Locate the cell with the specified text and output its [x, y] center coordinate. 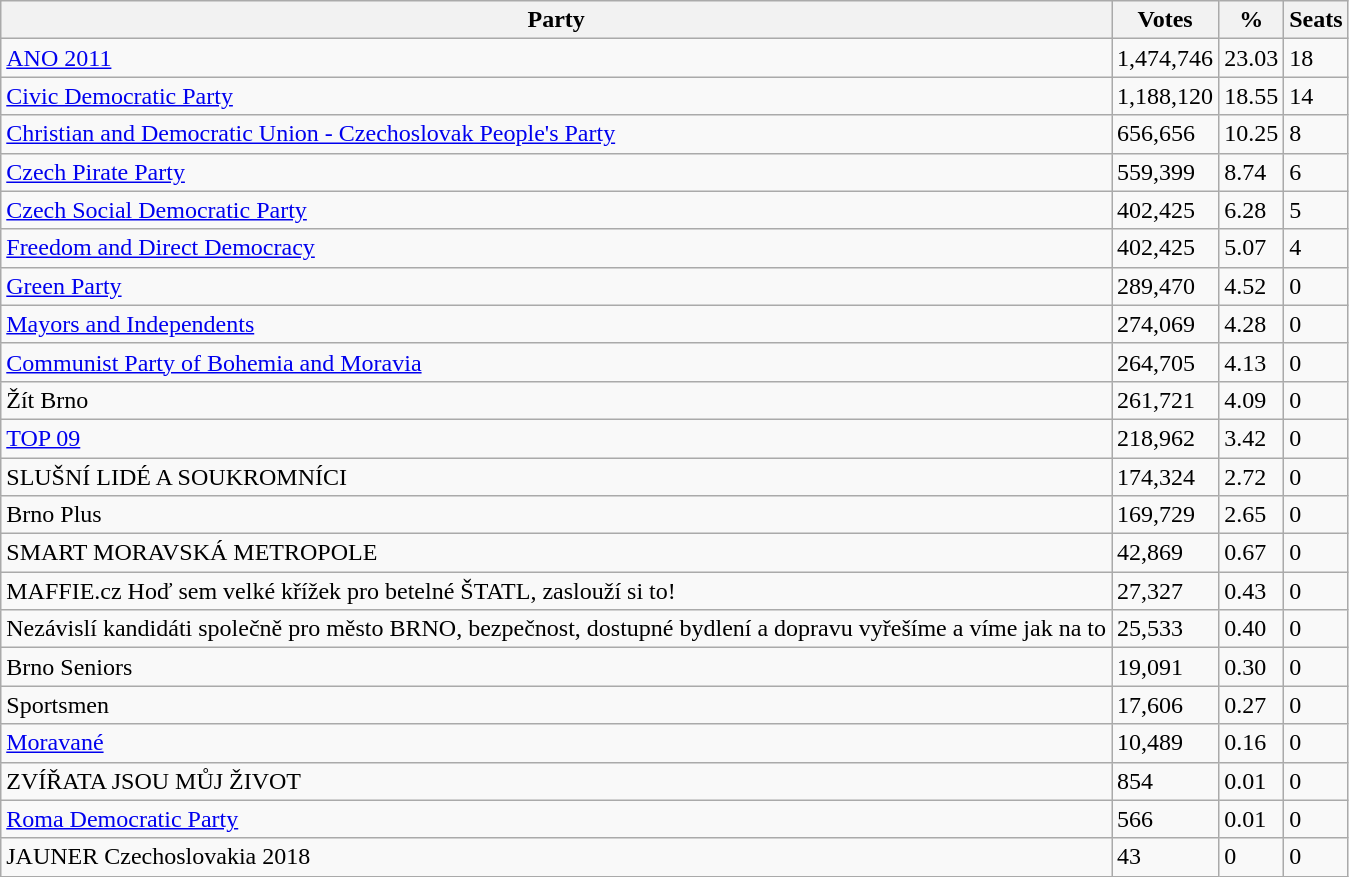
289,470 [1166, 286]
18 [1316, 58]
2.65 [1252, 515]
4.28 [1252, 324]
43 [1166, 857]
0.30 [1252, 667]
Votes [1166, 20]
Czech Social Democratic Party [556, 210]
Brno Seniors [556, 667]
Green Party [556, 286]
8 [1316, 134]
TOP 09 [556, 438]
% [1252, 20]
JAUNER Czechoslovakia 2018 [556, 857]
Christian and Democratic Union - Czechoslovak People's Party [556, 134]
6 [1316, 172]
ZVÍŘATA JSOU MŮJ ŽIVOT [556, 781]
MAFFIE.cz Hoď sem velké křížek pro betelné ŠTATL, zaslouží si to! [556, 591]
14 [1316, 96]
Party [556, 20]
42,869 [1166, 553]
19,091 [1166, 667]
4 [1316, 248]
ANO 2011 [556, 58]
4.52 [1252, 286]
2.72 [1252, 477]
5.07 [1252, 248]
8.74 [1252, 172]
5 [1316, 210]
Roma Democratic Party [556, 819]
Brno Plus [556, 515]
23.03 [1252, 58]
1,188,120 [1166, 96]
25,533 [1166, 629]
Freedom and Direct Democracy [556, 248]
Žít Brno [556, 400]
1,474,746 [1166, 58]
0.40 [1252, 629]
Moravané [556, 743]
27,327 [1166, 591]
10,489 [1166, 743]
0.27 [1252, 705]
Communist Party of Bohemia and Moravia [556, 362]
Sportsmen [556, 705]
4.13 [1252, 362]
559,399 [1166, 172]
6.28 [1252, 210]
264,705 [1166, 362]
274,069 [1166, 324]
Civic Democratic Party [556, 96]
174,324 [1166, 477]
0.16 [1252, 743]
Nezávislí kandidáti společně pro město BRNO, bezpečnost, dostupné bydlení a dopravu vyřešíme a víme jak na to [556, 629]
656,656 [1166, 134]
0.43 [1252, 591]
17,606 [1166, 705]
169,729 [1166, 515]
261,721 [1166, 400]
4.09 [1252, 400]
SLUŠNÍ LIDÉ A SOUKROMNÍCI [556, 477]
18.55 [1252, 96]
0.67 [1252, 553]
854 [1166, 781]
10.25 [1252, 134]
Czech Pirate Party [556, 172]
566 [1166, 819]
218,962 [1166, 438]
SMART MORAVSKÁ METROPOLE [556, 553]
Seats [1316, 20]
3.42 [1252, 438]
Mayors and Independents [556, 324]
